For the text-containing cell, return its midpoint in [x, y] coordinate format. 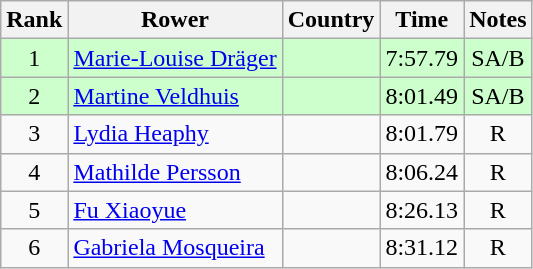
8:01.79 [422, 134]
8:01.49 [422, 96]
Notes [498, 20]
8:26.13 [422, 210]
Martine Veldhuis [175, 96]
8:31.12 [422, 248]
Gabriela Mosqueira [175, 248]
Marie-Louise Dräger [175, 58]
Country [331, 20]
Lydia Heaphy [175, 134]
6 [34, 248]
Rank [34, 20]
Mathilde Persson [175, 172]
2 [34, 96]
Rower [175, 20]
5 [34, 210]
4 [34, 172]
8:06.24 [422, 172]
Fu Xiaoyue [175, 210]
1 [34, 58]
3 [34, 134]
Time [422, 20]
7:57.79 [422, 58]
